Search for the cell housing the specified text and yield its [x, y] center coordinate. 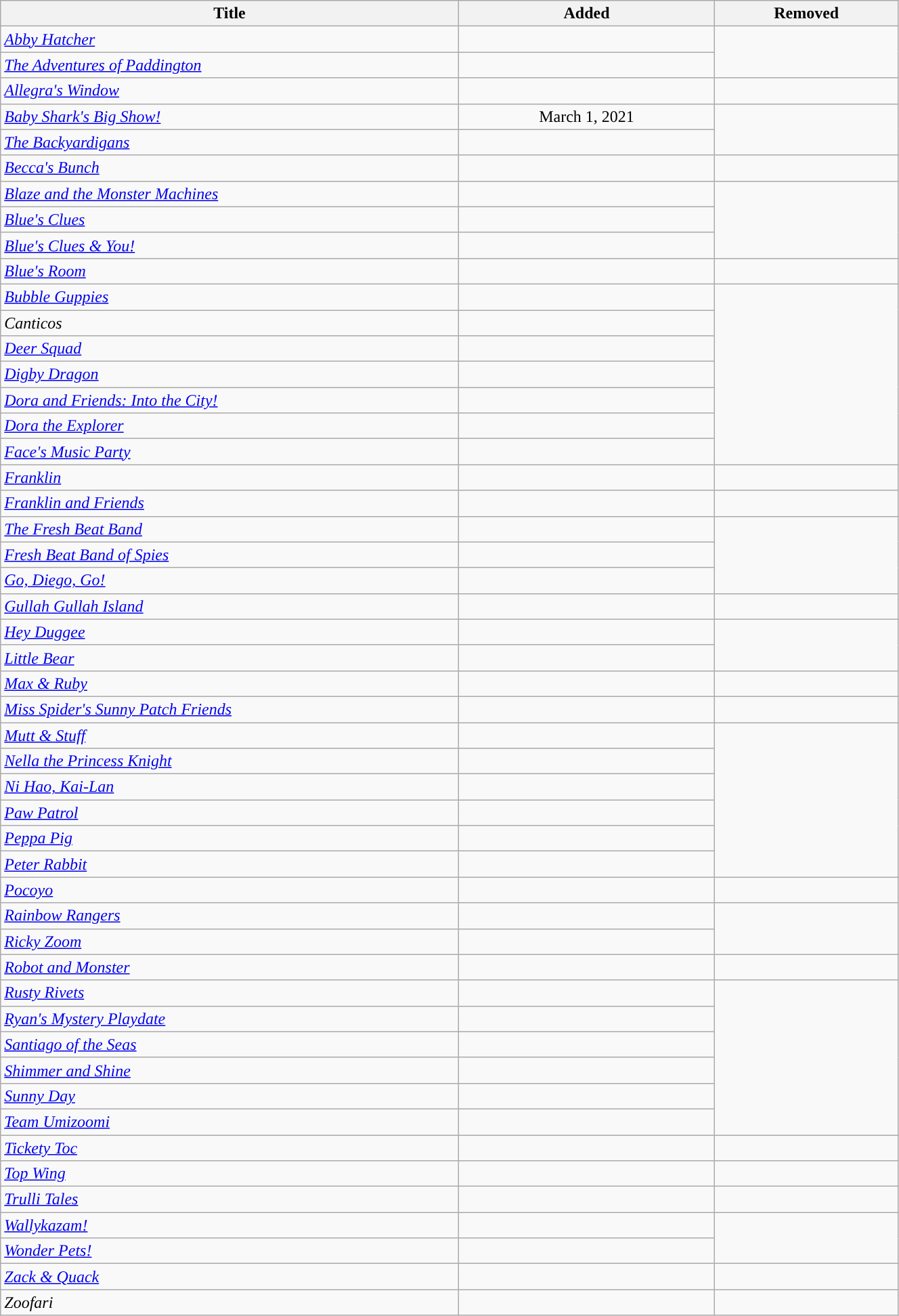
Hey Duggee [229, 632]
Peppa Pig [229, 839]
Franklin and Friends [229, 503]
The Fresh Beat Band [229, 529]
Pocoyo [229, 890]
Dora the Explorer [229, 426]
Wallykazam! [229, 1225]
Dora and Friends: Into the City! [229, 400]
Little Bear [229, 658]
Blaze and the Monster Machines [229, 194]
Becca's Bunch [229, 168]
Blue's Clues & You! [229, 245]
Paw Patrol [229, 813]
Zack & Quack [229, 1277]
Rainbow Rangers [229, 916]
The Backyardigans [229, 142]
Peter Rabbit [229, 864]
Gullah Gullah Island [229, 606]
Trulli Tales [229, 1200]
Santiago of the Seas [229, 1044]
Rusty Rivets [229, 993]
Baby Shark's Big Show! [229, 116]
Max & Ruby [229, 683]
Fresh Beat Band of Spies [229, 555]
Ryan's Mystery Playdate [229, 1019]
Deer Squad [229, 349]
Franklin [229, 477]
Ricky Zoom [229, 941]
Shimmer and Shine [229, 1070]
March 1, 2021 [586, 116]
Ni Hao, Kai-Lan [229, 787]
Blue's Clues [229, 219]
The Adventures of Paddington [229, 65]
Robot and Monster [229, 967]
Allegra's Window [229, 91]
Team Umizoomi [229, 1122]
Canticos [229, 323]
Blue's Room [229, 271]
Title [229, 14]
Tickety Toc [229, 1148]
Removed [807, 14]
Digby Dragon [229, 375]
Sunny Day [229, 1096]
Abby Hatcher [229, 39]
Mutt & Stuff [229, 735]
Go, Diego, Go! [229, 580]
Zoofari [229, 1302]
Wonder Pets! [229, 1251]
Miss Spider's Sunny Patch Friends [229, 709]
Face's Music Party [229, 452]
Bubble Guppies [229, 297]
Top Wing [229, 1174]
Nella the Princess Knight [229, 761]
Added [586, 14]
